Scan for the cell matching the given text and deliver its [x, y] coordinate at center. 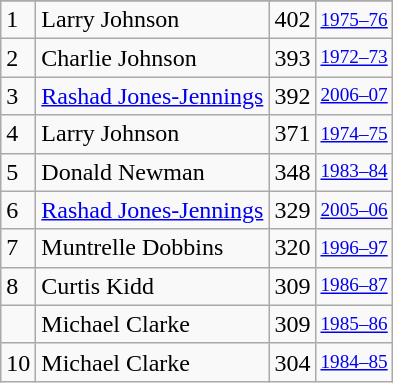
Donald Newman [152, 172]
1 [18, 20]
6 [18, 210]
10 [18, 362]
1972–73 [354, 58]
5 [18, 172]
392 [292, 96]
1996–97 [354, 248]
320 [292, 248]
1975–76 [354, 20]
2005–06 [354, 210]
1984–85 [354, 362]
3 [18, 96]
Muntrelle Dobbins [152, 248]
402 [292, 20]
304 [292, 362]
Charlie Johnson [152, 58]
2 [18, 58]
1985–86 [354, 324]
2006–07 [354, 96]
348 [292, 172]
1986–87 [354, 286]
1974–75 [354, 134]
329 [292, 210]
4 [18, 134]
393 [292, 58]
8 [18, 286]
371 [292, 134]
Curtis Kidd [152, 286]
1983–84 [354, 172]
7 [18, 248]
